Determine the (X, Y) coordinate at the center of the cell enclosing the given text.  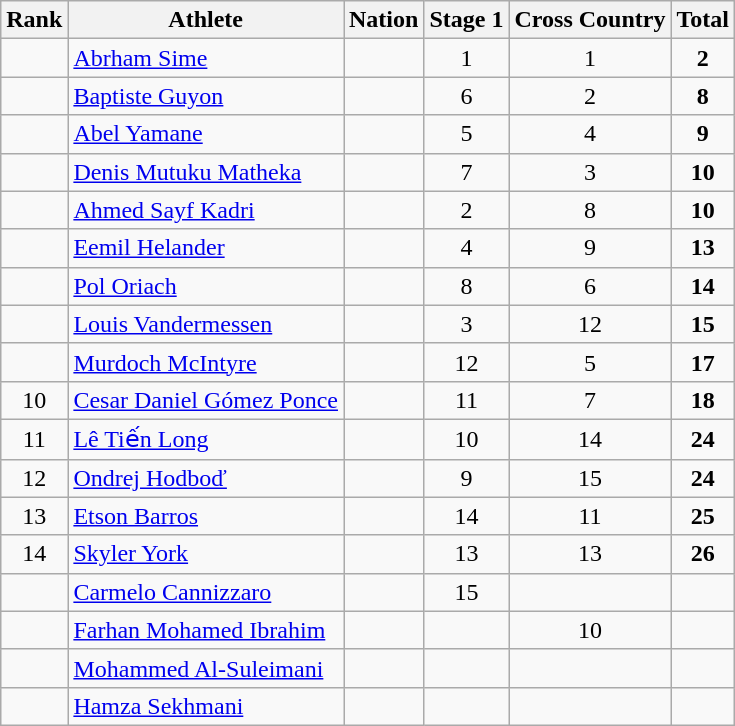
17 (703, 362)
Denis Mutuku Matheka (206, 172)
Lê Tiến Long (206, 439)
Hamza Sekhmani (206, 706)
Pol Oriach (206, 286)
Ahmed Sayf Kadri (206, 210)
Cesar Daniel Gómez Ponce (206, 400)
Rank (34, 20)
25 (703, 516)
Mohammed Al-Suleimani (206, 668)
Total (703, 20)
Ondrej Hodboď (206, 478)
Baptiste Guyon (206, 96)
Louis Vandermessen (206, 324)
Etson Barros (206, 516)
Murdoch McIntyre (206, 362)
18 (703, 400)
26 (703, 554)
Nation (384, 20)
Carmelo Cannizzaro (206, 592)
Skyler York (206, 554)
Stage 1 (466, 20)
Eemil Helander (206, 248)
Abrham Sime (206, 58)
Abel Yamane (206, 134)
Athlete (206, 20)
Cross Country (590, 20)
Farhan Mohamed Ibrahim (206, 630)
